Scan for the cell matching the given text and deliver its [X, Y] coordinate at center. 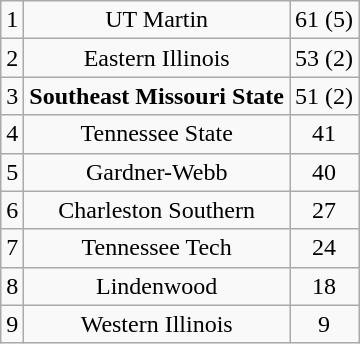
7 [12, 248]
Gardner-Webb [157, 172]
53 (2) [324, 58]
41 [324, 134]
40 [324, 172]
4 [12, 134]
8 [12, 286]
Charleston Southern [157, 210]
Tennessee State [157, 134]
6 [12, 210]
27 [324, 210]
3 [12, 96]
UT Martin [157, 20]
51 (2) [324, 96]
Southeast Missouri State [157, 96]
18 [324, 286]
24 [324, 248]
Tennessee Tech [157, 248]
61 (5) [324, 20]
Eastern Illinois [157, 58]
2 [12, 58]
Lindenwood [157, 286]
Western Illinois [157, 324]
1 [12, 20]
5 [12, 172]
